Search for the cell housing the specified text and yield its (X, Y) center coordinate. 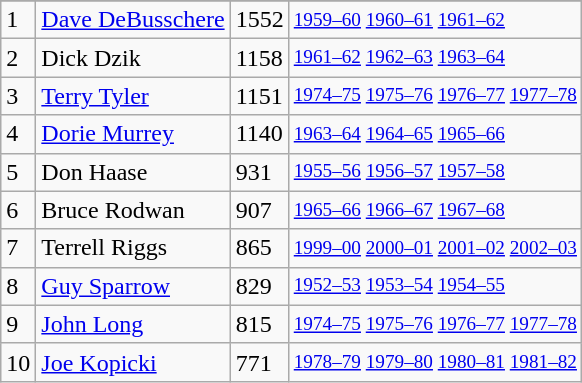
1963–64 1964–65 1965–66 (435, 134)
Bruce Rodwan (133, 210)
1 (18, 20)
1140 (260, 134)
4 (18, 134)
10 (18, 362)
865 (260, 248)
6 (18, 210)
9 (18, 324)
7 (18, 248)
1959–60 1960–61 1961–62 (435, 20)
1158 (260, 58)
3 (18, 96)
Terrell Riggs (133, 248)
Don Haase (133, 172)
829 (260, 286)
Guy Sparrow (133, 286)
Dorie Murrey (133, 134)
John Long (133, 324)
815 (260, 324)
8 (18, 286)
Dave DeBusschere (133, 20)
771 (260, 362)
907 (260, 210)
1961–62 1962–63 1963–64 (435, 58)
2 (18, 58)
5 (18, 172)
931 (260, 172)
1552 (260, 20)
Joe Kopicki (133, 362)
1965–66 1966–67 1967–68 (435, 210)
Dick Dzik (133, 58)
1978–79 1979–80 1980–81 1981–82 (435, 362)
1999–00 2000–01 2001–02 2002–03 (435, 248)
1955–56 1956–57 1957–58 (435, 172)
1952–53 1953–54 1954–55 (435, 286)
1151 (260, 96)
Terry Tyler (133, 96)
